Identify which cell holds the provided text, then report its (X, Y) central coordinate. 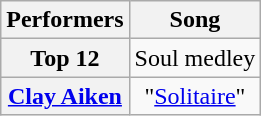
Top 12 (65, 58)
Performers (65, 20)
Soul medley (195, 58)
Clay Aiken (65, 96)
"Solitaire" (195, 96)
Song (195, 20)
